Output the [x, y] coordinate of the center of the cell containing the given text.  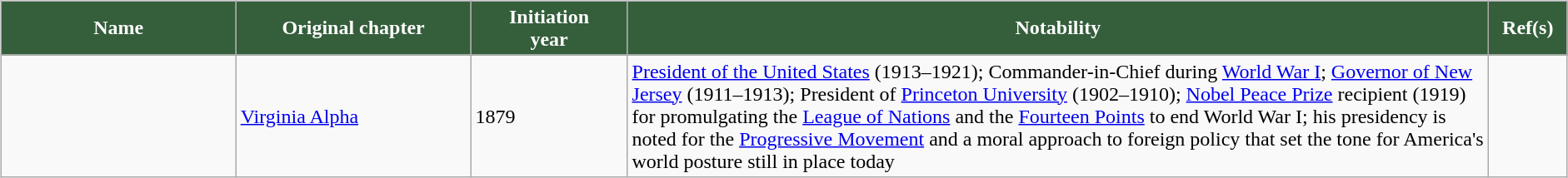
Ref(s) [1528, 28]
Name [118, 28]
Virginia Alpha [353, 116]
Original chapter [353, 28]
Notability [1058, 28]
Initiationyear [549, 28]
1879 [549, 116]
